Detect which cell encompasses the target text, then output its (X, Y) center coordinate. 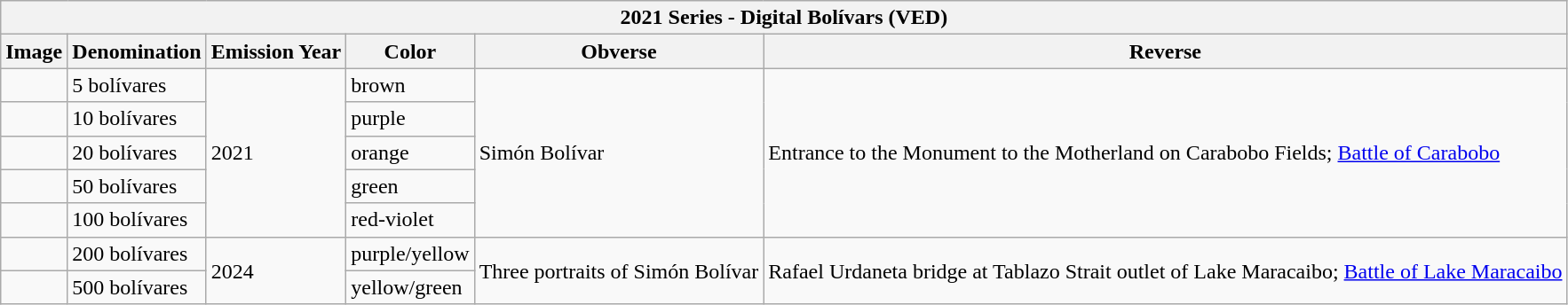
10 bolívares (137, 119)
purple (410, 119)
Rafael Urdaneta bridge at Tablazo Strait outlet of Lake Maracaibo; Battle of Lake Maracaibo (1165, 270)
red-violet (410, 220)
green (410, 186)
Entrance to the Monument to the Motherland on Carabobo Fields; Battle of Carabobo (1165, 152)
Image (34, 51)
5 bolívares (137, 85)
50 bolívares (137, 186)
orange (410, 152)
Denomination (137, 51)
2021 (276, 152)
100 bolívares (137, 220)
2021 Series - Digital Bolívars (VED) (784, 18)
2024 (276, 270)
200 bolívares (137, 254)
purple/yellow (410, 254)
Color (410, 51)
Simón Bolívar (619, 152)
Obverse (619, 51)
brown (410, 85)
Three portraits of Simón Bolívar (619, 270)
yellow/green (410, 287)
500 bolívares (137, 287)
Emission Year (276, 51)
20 bolívares (137, 152)
Reverse (1165, 51)
